Detect which cell encompasses the target text, then output its (X, Y) center coordinate. 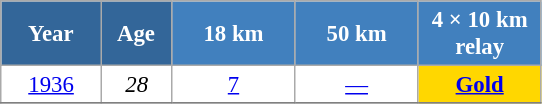
Age (136, 34)
7 (234, 85)
1936 (52, 85)
4 × 10 km relay (480, 34)
— (356, 85)
Gold (480, 85)
28 (136, 85)
18 km (234, 34)
Year (52, 34)
50 km (356, 34)
